Output the (X, Y) coordinate of the center of the cell containing the given text.  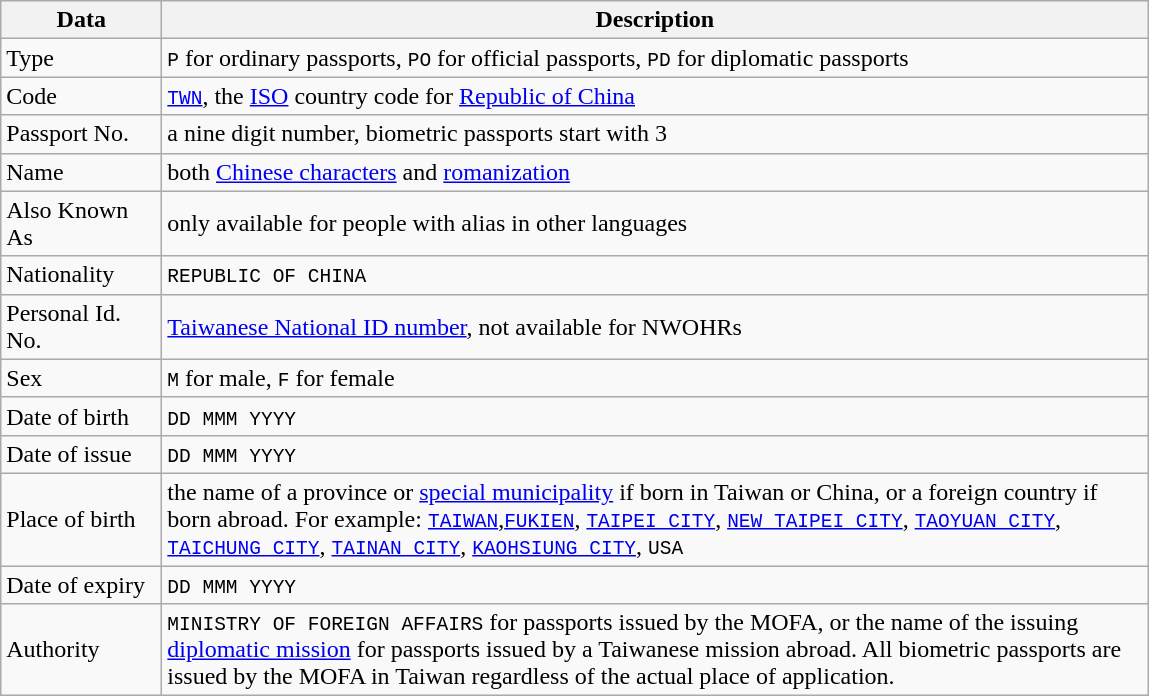
Date of expiry (82, 585)
Passport No. (82, 134)
both Chinese characters and romanization (655, 172)
a nine digit number, biometric passports start with 3 (655, 134)
Date of birth (82, 416)
Date of issue (82, 454)
REPUBLIC OF CHINA (655, 275)
Authority (82, 650)
Description (655, 20)
M for male, F for female (655, 378)
Nationality (82, 275)
P for ordinary passports, PO for official passports, PD for diplomatic passports (655, 58)
only available for people with alias in other languages (655, 224)
Data (82, 20)
Name (82, 172)
Taiwanese National ID number, not available for NWOHRs (655, 326)
TWN, the ISO country code for Republic of China (655, 96)
Sex (82, 378)
Also Known As (82, 224)
Code (82, 96)
Personal Id. No. (82, 326)
Place of birth (82, 519)
Type (82, 58)
